Capture the cell that displays the provided text and extract its [X, Y] central coordinate. 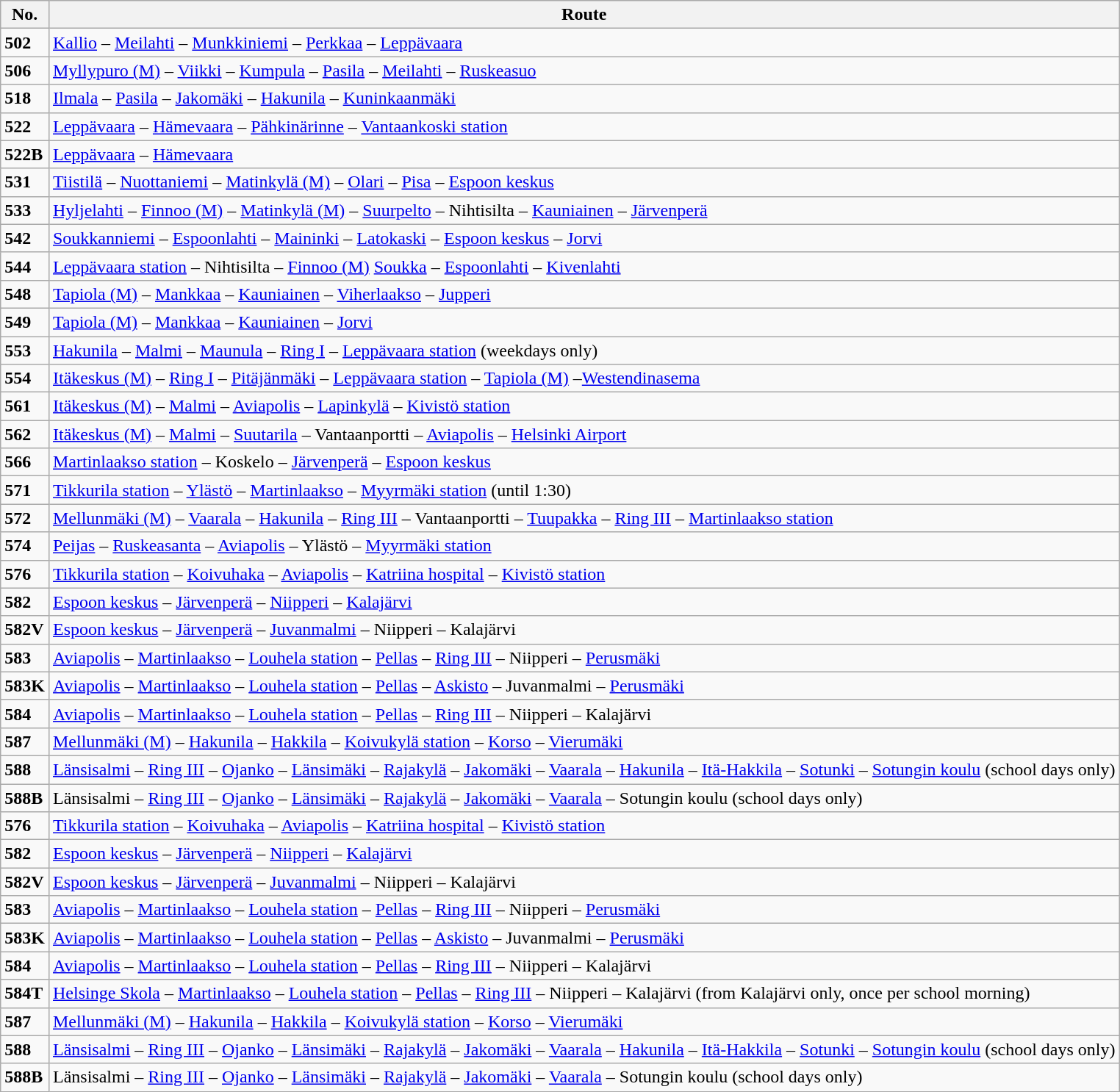
553 [25, 351]
Hakunila – Malmi – Maunula – Ring I – Leppävaara station (weekdays only) [584, 351]
Kallio – Meilahti – Munkkiniemi – Perkkaa – Leppävaara [584, 43]
Mellunmäki (M) – Vaarala – Hakunila – Ring III – Vantaanportti – Tuupakka – Ring III – Martinlaakso station [584, 518]
Itäkeskus (M) – Ring I – Pitäjänmäki – Leppävaara station – Tapiola (M) –Westendinasema [584, 378]
Ilmala – Pasila – Jakomäki – Hakunila – Kuninkaanmäki [584, 98]
Soukkanniemi – Espoonlahti – Maininki – Latokaski – Espoon keskus – Jorvi [584, 238]
Itäkeskus (M) – Malmi – Aviapolis – Lapinkylä – Kivistö station [584, 406]
No. [25, 15]
Route [584, 15]
Hyljelahti – Finnoo (M) – Matinkylä (M) – Suurpelto – Nihtisilta – Kauniainen – Järvenperä [584, 210]
584T [25, 994]
533 [25, 210]
Tapiola (M) – Mankkaa – Kauniainen – Jorvi [584, 322]
562 [25, 434]
Leppävaara – Hämevaara [584, 154]
502 [25, 43]
Martinlaakso station – Koskelo – Järvenperä – Espoon keskus [584, 462]
548 [25, 294]
Helsinge Skola – Martinlaakso – Louhela station – Pellas – Ring III – Niipperi – Kalajärvi (from Kalajärvi only, once per school morning) [584, 994]
542 [25, 238]
572 [25, 518]
522 [25, 126]
Leppävaara – Hämevaara – Pähkinärinne – Vantaankoski station [584, 126]
Tikkurila station – Ylästö – Martinlaakso – Myyrmäki station (until 1:30) [584, 490]
574 [25, 546]
549 [25, 322]
518 [25, 98]
Tiistilä – Nuottaniemi – Matinkylä (M) – Olari – Pisa – Espoon keskus [584, 182]
Leppävaara station – Nihtisilta – Finnoo (M) Soukka – Espoonlahti – Kivenlahti [584, 266]
Tapiola (M) – Mankkaa – Kauniainen – Viherlaakso – Jupperi [584, 294]
Itäkeskus (M) – Malmi – Suutarila – Vantaanportti – Aviapolis – Helsinki Airport [584, 434]
554 [25, 378]
522B [25, 154]
Myllypuro (M) – Viikki – Kumpula – Pasila – Meilahti – Ruskeasuo [584, 71]
571 [25, 490]
566 [25, 462]
544 [25, 266]
531 [25, 182]
Peijas – Ruskeasanta – Aviapolis – Ylästö – Myyrmäki station [584, 546]
561 [25, 406]
506 [25, 71]
